Identify which cell holds the provided text, then report its [x, y] central coordinate. 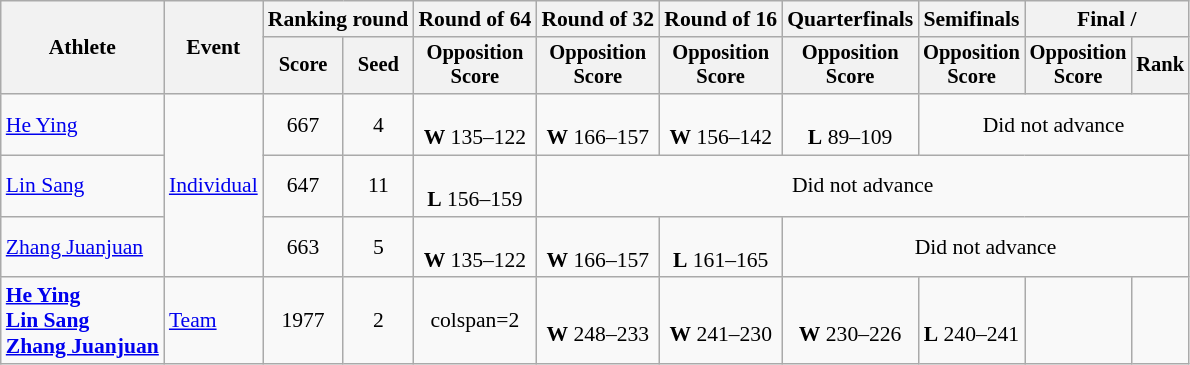
Event [214, 48]
Round of 64 [474, 19]
L 89–109 [850, 124]
2 [378, 322]
Round of 32 [598, 19]
Semifinals [972, 19]
Quarterfinals [850, 19]
Score [304, 66]
W 230–226 [850, 322]
667 [304, 124]
Round of 16 [720, 19]
Final / [1107, 19]
W 156–142 [720, 124]
L 240–241 [972, 322]
He YingLin SangZhang Juanjuan [82, 322]
1977 [304, 322]
He Ying [82, 124]
W 248–233 [598, 322]
Lin Sang [82, 186]
colspan=2 [474, 322]
Athlete [82, 48]
Seed [378, 66]
Rank [1160, 66]
L 156–159 [474, 186]
Zhang Juanjuan [82, 248]
663 [304, 248]
Ranking round [338, 19]
Team [214, 322]
Individual [214, 186]
5 [378, 248]
647 [304, 186]
4 [378, 124]
11 [378, 186]
L 161–165 [720, 248]
W 241–230 [720, 322]
